Pinpoint the cell where the given text exists, returning its (x, y) midpoint coordinate. 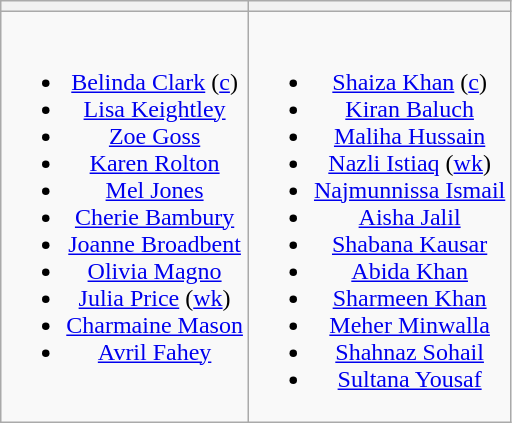
Belinda Clark (c)Lisa KeightleyZoe GossKaren RoltonMel JonesCherie BamburyJoanne BroadbentOlivia MagnoJulia Price (wk)Charmaine MasonAvril Fahey (125, 217)
